Output the [X, Y] coordinate of the center of the cell containing the given text.  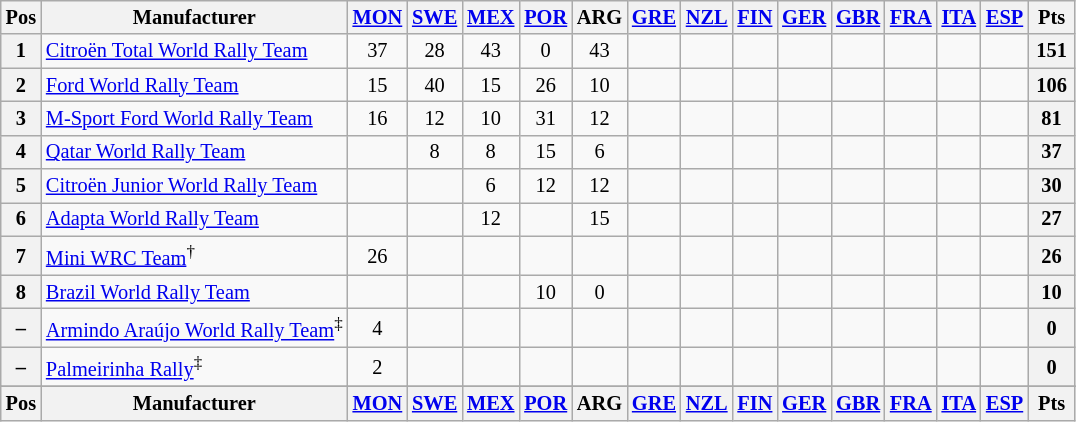
40 [434, 85]
16 [378, 118]
Armindo Araújo World Rally Team‡ [194, 328]
30 [1052, 186]
28 [434, 51]
81 [1052, 118]
M-Sport Ford World Rally Team [194, 118]
Palmeirinha Rally‡ [194, 368]
Brazil World Rally Team [194, 292]
5 [21, 186]
Citroën Junior World Rally Team [194, 186]
27 [1052, 219]
31 [546, 118]
1 [21, 51]
Adapta World Rally Team [194, 219]
Ford World Rally Team [194, 85]
3 [21, 118]
7 [21, 256]
Qatar World Rally Team [194, 152]
151 [1052, 51]
Mini WRC Team† [194, 256]
Citroën Total World Rally Team [194, 51]
106 [1052, 85]
